Extract the [X, Y] coordinate from the center of the cell holding the provided text.  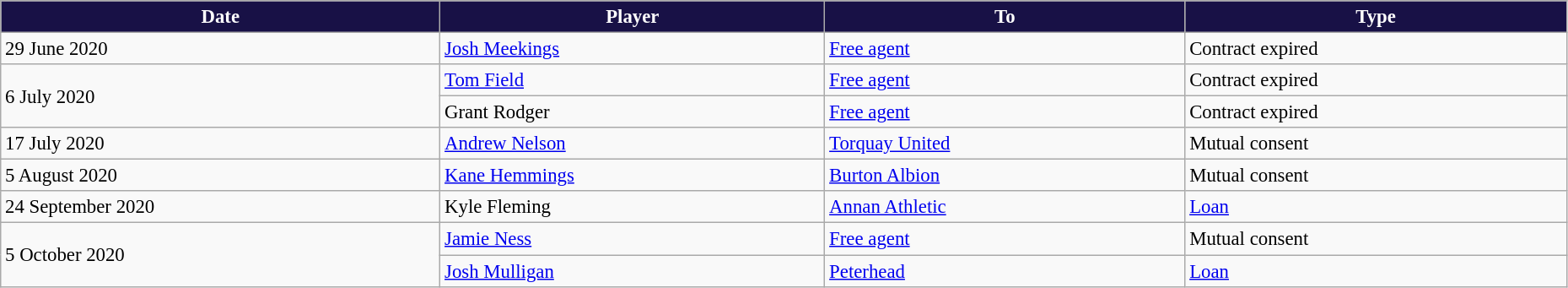
Type [1376, 17]
Burton Albion [1005, 176]
Jamie Ness [633, 239]
Kane Hemmings [633, 176]
Torquay United [1005, 144]
Kyle Fleming [633, 207]
24 September 2020 [221, 207]
6 July 2020 [221, 96]
Josh Mulligan [633, 271]
Peterhead [1005, 271]
5 August 2020 [221, 176]
Tom Field [633, 80]
Josh Meekings [633, 49]
Player [633, 17]
Grant Rodger [633, 112]
Andrew Nelson [633, 144]
Annan Athletic [1005, 207]
5 October 2020 [221, 255]
17 July 2020 [221, 144]
To [1005, 17]
29 June 2020 [221, 49]
Date [221, 17]
